Search for the cell housing the specified text and yield its [X, Y] center coordinate. 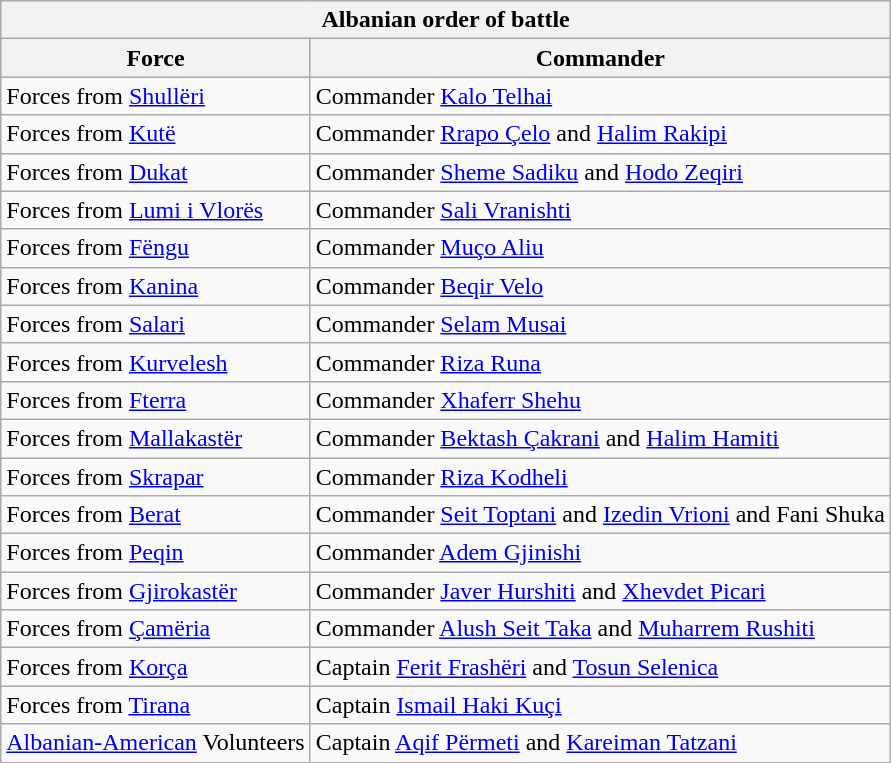
Forces from Korça [156, 667]
Forces from Kutë [156, 134]
Commander Rrapo Çelo and Halim Rakipi [600, 134]
Forces from Shullëri [156, 96]
Forces from Peqin [156, 553]
Forces from Skrapar [156, 477]
Commander Riza Runa [600, 362]
Forces from Dukat [156, 172]
Forces from Kanina [156, 286]
Forces from Lumi i Vlorës [156, 210]
Albanian order of battle [446, 20]
Commander Alush Seit Taka and Muharrem Rushiti [600, 629]
Commander Riza Kodheli [600, 477]
Commander Sali Vranishti [600, 210]
Commander Beqir Velo [600, 286]
Commander Bektash Çakrani and Halim Hamiti [600, 438]
Commander [600, 58]
Captain Ismail Haki Kuçi [600, 705]
Forces from Fëngu [156, 248]
Forces from Salari [156, 324]
Captain Ferit Frashëri and Tosun Selenica [600, 667]
Commander Selam Musai [600, 324]
Forces from Mallakastër [156, 438]
Commander Javer Hurshiti and Xhevdet Picari [600, 591]
Commander Seit Toptani and Izedin Vrioni and Fani Shuka [600, 515]
Commander Muço Aliu [600, 248]
Forces from Kurvelesh [156, 362]
Forces from Çamëria [156, 629]
Commander Adem Gjinishi [600, 553]
Albanian-American Volunteers [156, 743]
Captain Aqif Përmeti and Kareiman Tatzani [600, 743]
Commander Kalo Telhai [600, 96]
Forces from Berat [156, 515]
Commander Sheme Sadiku and Hodo Zeqiri [600, 172]
Forces from Fterra [156, 400]
Commander Xhaferr Shehu [600, 400]
Force [156, 58]
Forces from Gjirokastër [156, 591]
Forces from Tirana [156, 705]
